Extract the (x, y) coordinate from the center of the cell holding the provided text.  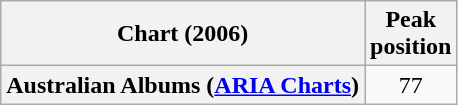
Chart (2006) (183, 34)
Peakposition (411, 34)
Australian Albums (ARIA Charts) (183, 85)
77 (411, 85)
